Locate the cell with the specified text and output its (X, Y) center coordinate. 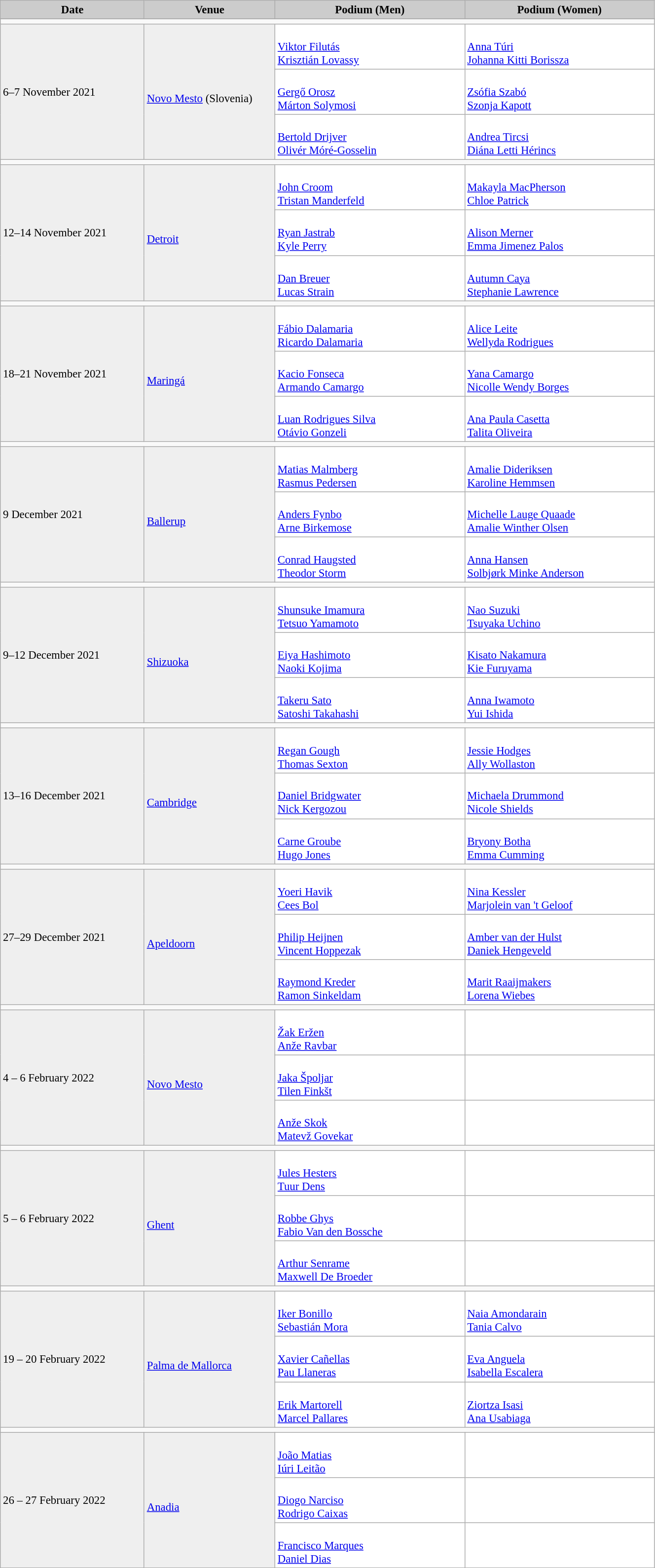
Detroit (209, 233)
6–7 November 2021 (73, 92)
Shizuoka (209, 655)
Anna HansenSolbjørk Minke Anderson (559, 560)
Anadia (209, 1500)
João MatiasIúri Leitão (370, 1455)
5 – 6 February 2022 (73, 1219)
12–14 November 2021 (73, 233)
Michelle Lauge QuaadeAmalie Winther Olsen (559, 515)
Zsófia SzabóSzonja Kapott (559, 92)
Viktor FilutásKrisztián Lovassy (370, 47)
13–16 December 2021 (73, 796)
Žak ErženAnže Ravbar (370, 1033)
Podium (Men) (370, 10)
Anders FynboArne Birkemose (370, 515)
Eva AnguelaIsabella Escalera (559, 1359)
Marit RaaijmakersLorena Wiebes (559, 982)
Carne GroubeHugo Jones (370, 841)
Maringá (209, 374)
Jules HestersTuur Dens (370, 1173)
Daniel BridgwaterNick Kergozou (370, 796)
4 – 6 February 2022 (73, 1078)
Arthur SenrameMaxwell De Broeder (370, 1264)
Yana CamargoNicolle Wendy Borges (559, 373)
Eiya HashimotoNaoki Kojima (370, 655)
Luan Rodrigues SilvaOtávio Gonzeli (370, 419)
Diogo NarcisoRodrigo Caixas (370, 1500)
Andrea TircsiDiána Letti Hérincs (559, 137)
Ziortza IsasiAna Usabiaga (559, 1405)
Palma de Mallorca (209, 1360)
John CroomTristan Manderfeld (370, 187)
Alison MernerEmma Jimenez Palos (559, 233)
Novo Mesto (Slovenia) (209, 92)
Novo Mesto (209, 1078)
27–29 December 2021 (73, 936)
Takeru SatoSatoshi Takahashi (370, 701)
Erik MartorellMarcel Pallares (370, 1405)
Alice LeiteWellyda Rodrigues (559, 329)
Francisco MarquesDaniel Dias (370, 1545)
Philip HeijnenVincent Hoppezak (370, 937)
Amber van der HulstDaniek Hengeveld (559, 937)
Bertold DrijverOlivér Móré-Gosselin (370, 137)
Yoeri HavikCees Bol (370, 892)
Ryan JastrabKyle Perry (370, 233)
Cambridge (209, 796)
Amalie DideriksenKaroline Hemmsen (559, 469)
9 December 2021 (73, 514)
Anže SkokMatevž Govekar (370, 1123)
9–12 December 2021 (73, 655)
19 – 20 February 2022 (73, 1360)
Shunsuke ImamuraTetsuo Yamamoto (370, 610)
Date (73, 10)
Ballerup (209, 514)
Anna IwamotoYui Ishida (559, 701)
Matias MalmbergRasmus Pedersen (370, 469)
18–21 November 2021 (73, 374)
Anna TúriJohanna Kitti Borissza (559, 47)
Kacio FonsecaArmando Camargo (370, 373)
Jaka ŠpoljarTilen Finkšt (370, 1078)
Nao SuzukiTsuyaka Uchino (559, 610)
Bryony BothaEmma Cumming (559, 841)
Jessie HodgesAlly Wollaston (559, 751)
Iker BonilloSebastián Mora (370, 1314)
Naia AmondarainTania Calvo (559, 1314)
Robbe GhysFabio Van den Bossche (370, 1219)
Conrad HaugstedTheodor Storm (370, 560)
Venue (209, 10)
Kisato NakamuraKie Furuyama (559, 655)
Nina KesslerMarjolein van 't Geloof (559, 892)
26 – 27 February 2022 (73, 1500)
Autumn CayaStephanie Lawrence (559, 278)
Ana Paula CasettaTalita Oliveira (559, 419)
Regan GoughThomas Sexton (370, 751)
Michaela DrummondNicole Shields (559, 796)
Xavier CañellasPau Llaneras (370, 1359)
Gergő OroszMárton Solymosi (370, 92)
Apeldoorn (209, 936)
Fábio DalamariaRicardo Dalamaria (370, 329)
Makayla MacPhersonChloe Patrick (559, 187)
Raymond KrederRamon Sinkeldam (370, 982)
Ghent (209, 1219)
Dan BreuerLucas Strain (370, 278)
Podium (Women) (559, 10)
